From the cell containing the given text, extract its center point as [X, Y] coordinate. 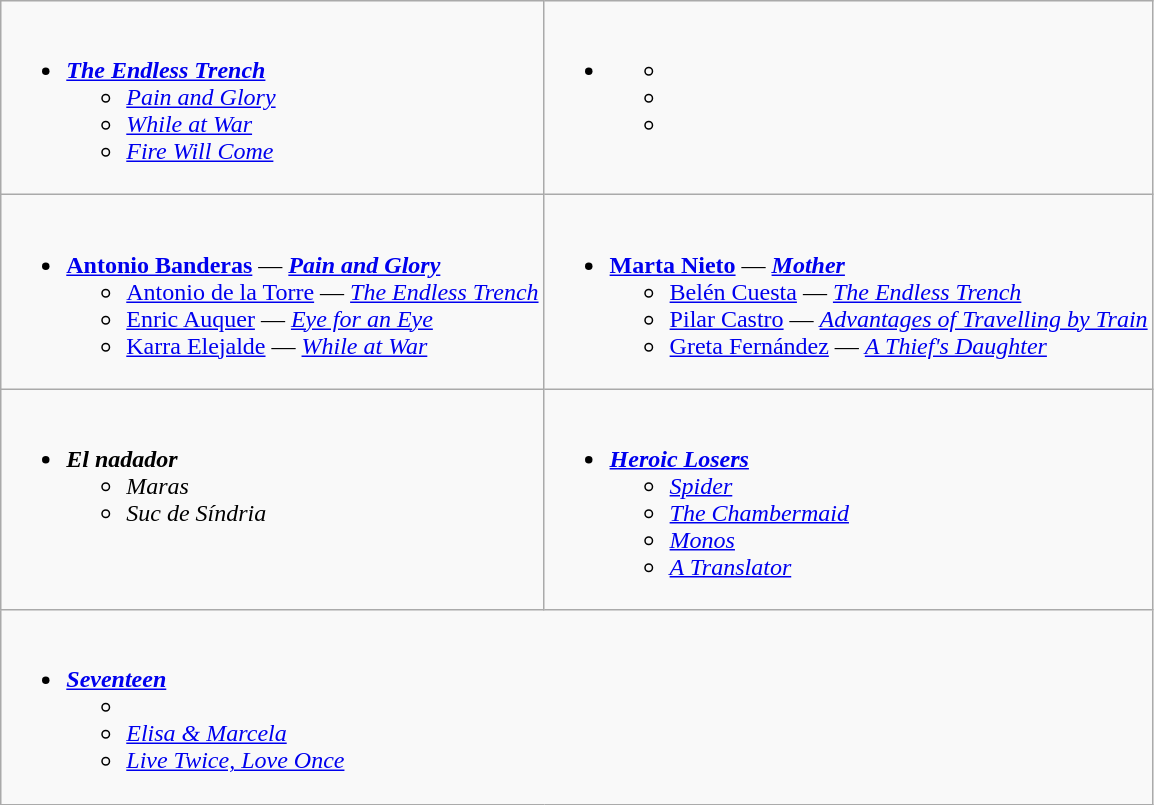
The Endless TrenchPain and GloryWhile at WarFire Will Come [272, 98]
SeventeenElisa & MarcelaLive Twice, Love Once [577, 707]
Antonio Banderas — Pain and GloryAntonio de la Torre — The Endless TrenchEnric Auquer — Eye for an EyeKarra Elejalde — While at War [272, 292]
Heroic LosersSpiderThe ChambermaidMonosA Translator [848, 500]
El nadadorMarasSuc de Síndria [272, 500]
Marta Nieto — MotherBelén Cuesta — The Endless TrenchPilar Castro — Advantages of Travelling by TrainGreta Fernández — A Thief's Daughter [848, 292]
